From the cell containing the given text, extract its center point as (x, y) coordinate. 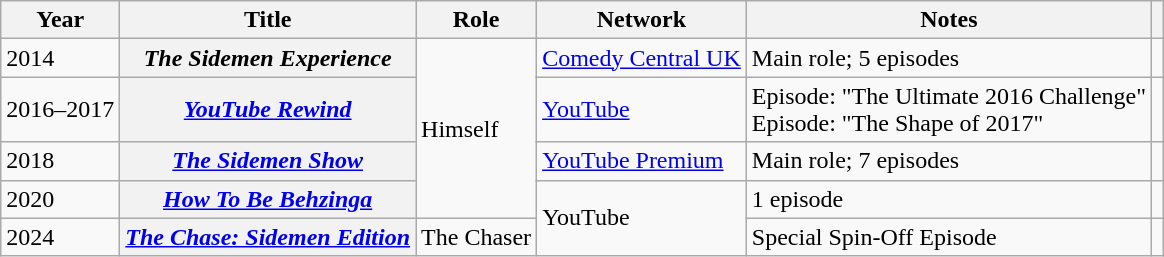
2024 (60, 237)
The Chase: Sidemen Edition (268, 237)
2018 (60, 161)
Network (642, 20)
Main role; 7 episodes (948, 161)
Episode: "The Ultimate 2016 Challenge"Episode: "The Shape of 2017" (948, 110)
Special Spin-Off Episode (948, 237)
2014 (60, 58)
2020 (60, 199)
Role (476, 20)
YouTube Rewind (268, 110)
How To Be Behzinga (268, 199)
Notes (948, 20)
Title (268, 20)
YouTube Premium (642, 161)
The Sidemen Experience (268, 58)
The Chaser (476, 237)
The Sidemen Show (268, 161)
Comedy Central UK (642, 58)
Year (60, 20)
1 episode (948, 199)
Himself (476, 128)
2016–2017 (60, 110)
Main role; 5 episodes (948, 58)
